For the text-containing cell, return its midpoint in [x, y] coordinate format. 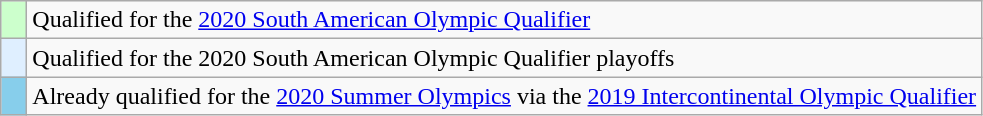
Qualified for the 2020 South American Olympic Qualifier [504, 20]
Already qualified for the 2020 Summer Olympics via the 2019 Intercontinental Olympic Qualifier [504, 96]
Qualified for the 2020 South American Olympic Qualifier playoffs [504, 58]
